Find where the given text appears and provide that cell's center as (X, Y) coordinate. 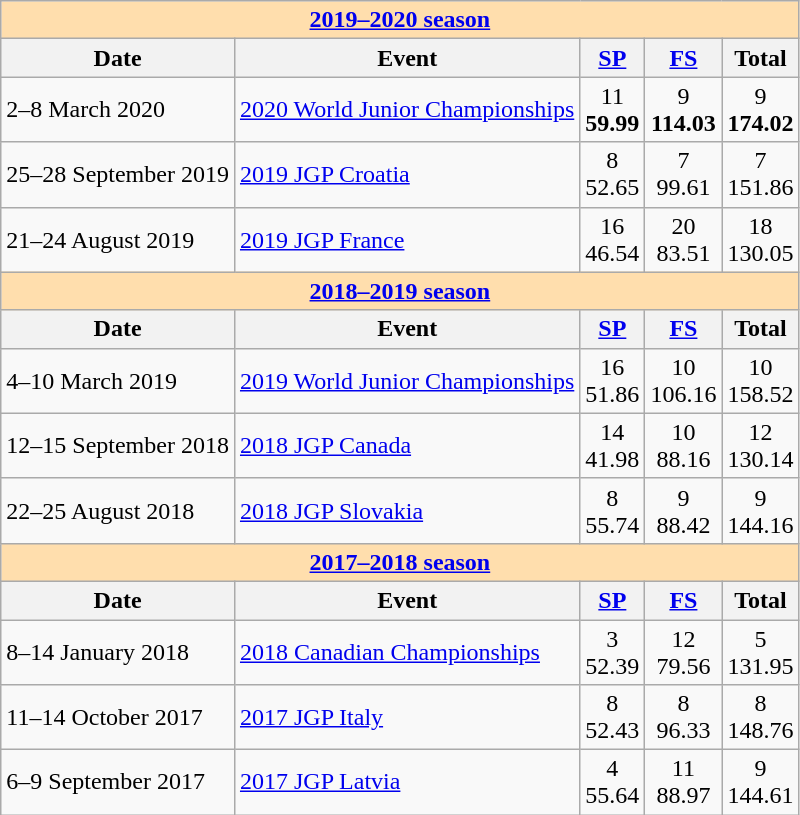
2019 JGP France (406, 240)
2017 JGP Italy (406, 718)
11–14 October 2017 (118, 718)
2017 JGP Latvia (406, 782)
3 52.39 (612, 652)
9 174.02 (760, 110)
14 41.98 (612, 446)
4 55.64 (612, 782)
11 59.99 (612, 110)
2018 JGP Slovakia (406, 510)
16 51.86 (612, 380)
21–24 August 2019 (118, 240)
2–8 March 2020 (118, 110)
2019–2020 season (400, 20)
10 106.16 (684, 380)
9 114.03 (684, 110)
2019 JGP Croatia (406, 174)
7 151.86 (760, 174)
8 55.74 (612, 510)
2019 World Junior Championships (406, 380)
18 130.05 (760, 240)
8 52.43 (612, 718)
12 130.14 (760, 446)
11 88.97 (684, 782)
20 83.51 (684, 240)
8–14 January 2018 (118, 652)
2017–2018 season (400, 562)
2020 World Junior Championships (406, 110)
10 158.52 (760, 380)
22–25 August 2018 (118, 510)
16 46.54 (612, 240)
25–28 September 2019 (118, 174)
9 88.42 (684, 510)
12–15 September 2018 (118, 446)
12 79.56 (684, 652)
5 131.95 (760, 652)
9 144.61 (760, 782)
2018 Canadian Championships (406, 652)
7 99.61 (684, 174)
2018 JGP Canada (406, 446)
8 52.65 (612, 174)
2018–2019 season (400, 291)
8 148.76 (760, 718)
9 144.16 (760, 510)
6–9 September 2017 (118, 782)
10 88.16 (684, 446)
8 96.33 (684, 718)
4–10 March 2019 (118, 380)
